Return the [X, Y] coordinate for the center point of the cell that contains the specified text.  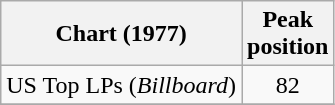
Chart (1977) [122, 34]
82 [288, 85]
US Top LPs (Billboard) [122, 85]
Peakposition [288, 34]
